Locate the cell with the specified text and output its [X, Y] center coordinate. 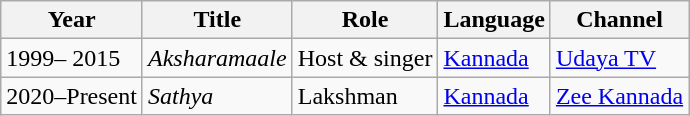
Title [217, 20]
Channel [619, 20]
Language [494, 20]
Lakshman [365, 96]
Aksharamaale [217, 58]
1999– 2015 [72, 58]
2020–Present [72, 96]
Zee Kannada [619, 96]
Year [72, 20]
Udaya TV [619, 58]
Sathya [217, 96]
Host & singer [365, 58]
Role [365, 20]
